Search for the cell housing the specified text and yield its (X, Y) center coordinate. 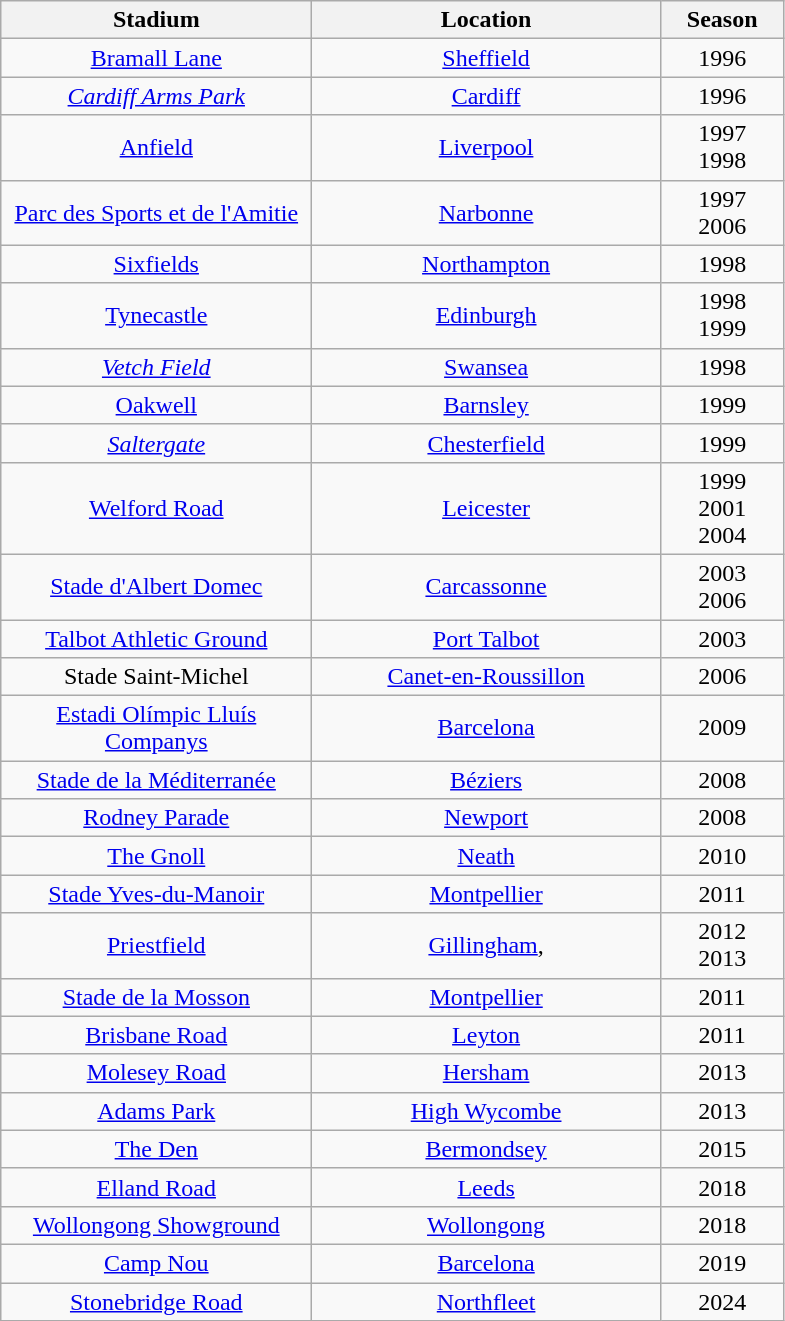
Wollongong Showground (156, 1225)
Sixfields (156, 264)
Stonebridge Road (156, 1301)
Brisbane Road (156, 1035)
Stade d'Albert Domec (156, 586)
Season (722, 20)
Narbonne (486, 212)
Location (486, 20)
2024 (722, 1301)
Hersham (486, 1073)
Talbot Athletic Ground (156, 639)
Leicester (486, 508)
Elland Road (156, 1187)
Leyton (486, 1035)
Stade Yves-du-Manoir (156, 894)
Gillingham, (486, 946)
The Gnoll (156, 856)
19971998 (722, 148)
Carcassonne (486, 586)
20032006 (722, 586)
2019 (722, 1263)
Wollongong (486, 1225)
Swansea (486, 367)
Cardiff Arms Park (156, 96)
2006 (722, 677)
Welford Road (156, 508)
Canet-en-Roussillon (486, 677)
Liverpool (486, 148)
Port Talbot (486, 639)
Sheffield (486, 58)
Newport (486, 818)
2015 (722, 1149)
Barnsley (486, 405)
19981999 (722, 316)
Parc des Sports et de l'Amitie (156, 212)
20122013 (722, 946)
Chesterfield (486, 443)
Stade de la Méditerranée (156, 780)
Bramall Lane (156, 58)
Cardiff (486, 96)
Saltergate (156, 443)
Camp Nou (156, 1263)
High Wycombe (486, 1111)
Molesey Road (156, 1073)
The Den (156, 1149)
19972006 (722, 212)
Rodney Parade (156, 818)
2009 (722, 728)
Leeds (486, 1187)
2010 (722, 856)
Northfleet (486, 1301)
Béziers (486, 780)
Tynecastle (156, 316)
2003 (722, 639)
199920012004 (722, 508)
Stadium (156, 20)
Stade Saint-Michel (156, 677)
Bermondsey (486, 1149)
Vetch Field (156, 367)
Edinburgh (486, 316)
Stade de la Mosson (156, 997)
Neath (486, 856)
Estadi Olímpic Lluís Companys (156, 728)
Oakwell (156, 405)
Priestfield (156, 946)
Anfield (156, 148)
Northampton (486, 264)
Adams Park (156, 1111)
